Search for the cell housing the specified text and yield its (x, y) center coordinate. 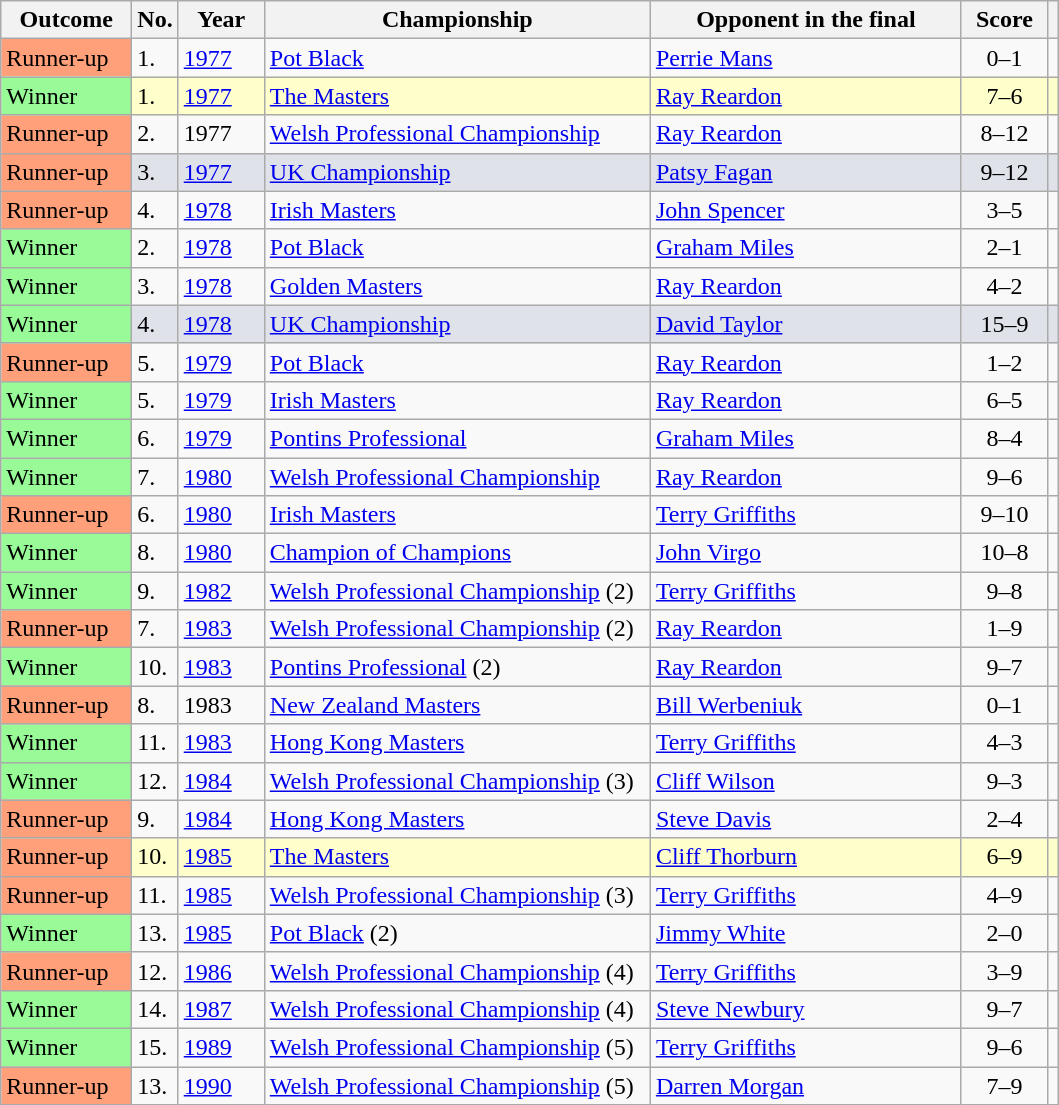
3–9 (1004, 971)
Pot Black (2) (457, 933)
2–0 (1004, 933)
David Taylor (806, 324)
2–1 (1004, 248)
Pontins Professional (457, 438)
1990 (221, 1085)
6–5 (1004, 400)
9–3 (1004, 781)
7–6 (1004, 96)
Perrie Mans (806, 58)
7–9 (1004, 1085)
4–2 (1004, 286)
10–8 (1004, 553)
Cliff Wilson (806, 781)
Opponent in the final (806, 20)
Bill Werbeniuk (806, 705)
Champion of Champions (457, 553)
Golden Masters (457, 286)
9–8 (1004, 591)
Year (221, 20)
4–9 (1004, 895)
Steve Davis (806, 819)
9–10 (1004, 515)
Score (1004, 20)
New Zealand Masters (457, 705)
1–9 (1004, 629)
1982 (221, 591)
15. (155, 1047)
Outcome (66, 20)
14. (155, 1009)
2–4 (1004, 819)
Championship (457, 20)
8–4 (1004, 438)
1987 (221, 1009)
1–2 (1004, 362)
9–12 (1004, 172)
Steve Newbury (806, 1009)
4–3 (1004, 743)
Darren Morgan (806, 1085)
1986 (221, 971)
John Virgo (806, 553)
John Spencer (806, 210)
Pontins Professional (2) (457, 667)
3–5 (1004, 210)
6–9 (1004, 857)
Patsy Fagan (806, 172)
15–9 (1004, 324)
8–12 (1004, 134)
Cliff Thorburn (806, 857)
No. (155, 20)
Jimmy White (806, 933)
1989 (221, 1047)
